Capture the cell that displays the provided text and extract its [X, Y] central coordinate. 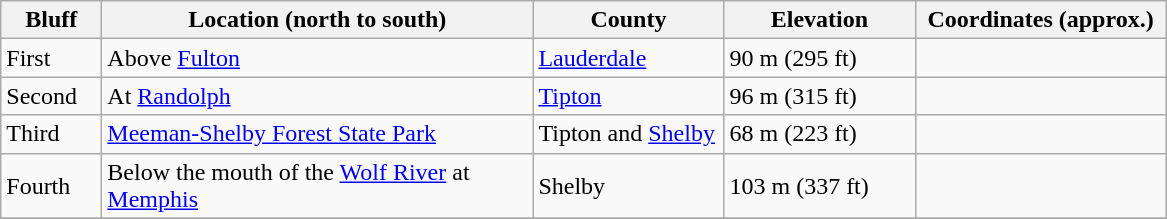
96 m (315 ft) [820, 96]
Meeman-Shelby Forest State Park [318, 134]
Lauderdale [628, 58]
Above Fulton [318, 58]
Coordinates (approx.) [1040, 20]
Below the mouth of the Wolf River at Memphis [318, 186]
County [628, 20]
Fourth [52, 186]
At Randolph [318, 96]
First [52, 58]
Tipton and Shelby [628, 134]
Bluff [52, 20]
103 m (337 ft) [820, 186]
Shelby [628, 186]
Location (north to south) [318, 20]
Tipton [628, 96]
Third [52, 134]
Second [52, 96]
90 m (295 ft) [820, 58]
Elevation [820, 20]
68 m (223 ft) [820, 134]
